Detect which cell encompasses the target text, then output its [x, y] center coordinate. 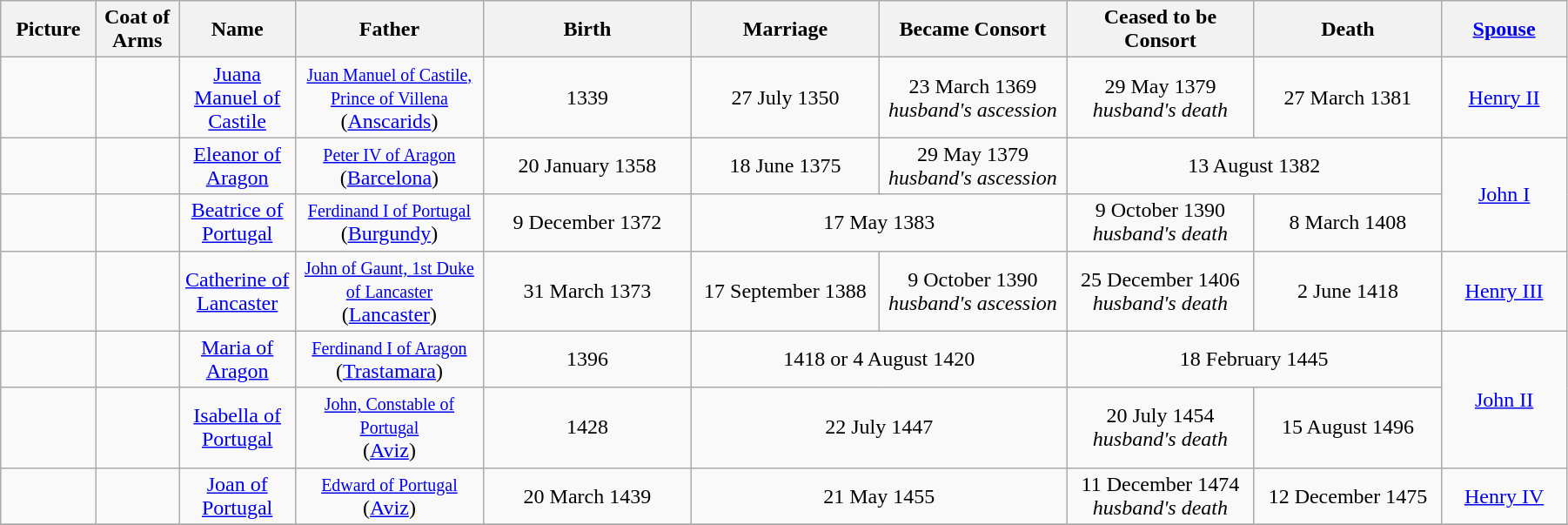
Isabella of Portugal [238, 427]
Eleanor of Aragon [238, 165]
Henry II [1504, 98]
20 March 1439 [586, 496]
17 May 1383 [879, 223]
1418 or 4 August 1420 [879, 359]
17 September 1388 [786, 291]
Name [238, 30]
9 October 1390husband's ascession [973, 291]
31 March 1373 [586, 291]
Marriage [786, 30]
Coat of Arms [137, 30]
8 March 1408 [1348, 223]
15 August 1496 [1348, 427]
18 February 1445 [1255, 359]
Picture [49, 30]
Catherine of Lancaster [238, 291]
Became Consort [973, 30]
Henry III [1504, 291]
2 June 1418 [1348, 291]
Spouse [1504, 30]
1339 [586, 98]
Edward of Portugal (Aviz) [390, 496]
9 December 1372 [586, 223]
25 December 1406husband's death [1161, 291]
Death [1348, 30]
Ceased to be Consort [1161, 30]
23 March 1369husband's ascession [973, 98]
Juana Manuel of Castile [238, 98]
Beatrice of Portugal [238, 223]
John, Constable of Portugal (Aviz) [390, 427]
11 December 1474husband's death [1161, 496]
Juan Manuel of Castile, Prince of Villena (Anscarids) [390, 98]
22 July 1447 [879, 427]
20 January 1358 [586, 165]
27 July 1350 [786, 98]
20 July 1454husband's death [1161, 427]
Henry IV [1504, 496]
29 May 1379husband's ascession [973, 165]
1428 [586, 427]
18 June 1375 [786, 165]
29 May 1379 husband's death [1161, 98]
Maria of Aragon [238, 359]
9 October 1390husband's death [1161, 223]
12 December 1475 [1348, 496]
27 March 1381 [1348, 98]
1396 [586, 359]
13 August 1382 [1255, 165]
Father [390, 30]
John of Gaunt, 1st Duke of Lancaster (Lancaster) [390, 291]
Peter IV of Aragon (Barcelona) [390, 165]
21 May 1455 [879, 496]
Ferdinand I of Aragon (Trastamara) [390, 359]
John II [1504, 399]
John I [1504, 194]
Ferdinand I of Portugal (Burgundy) [390, 223]
Joan of Portugal [238, 496]
Birth [586, 30]
